Locate the cell with the specified text and output its [X, Y] center coordinate. 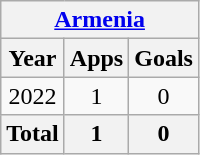
Apps [96, 58]
2022 [33, 96]
Goals [164, 58]
Year [33, 58]
Total [33, 134]
Armenia [100, 20]
